Detect which cell encompasses the target text, then output its (X, Y) center coordinate. 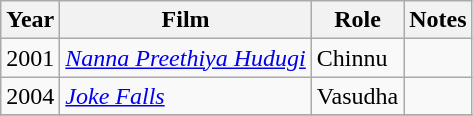
Joke Falls (186, 96)
Chinnu (357, 58)
2004 (30, 96)
2001 (30, 58)
Nanna Preethiya Hudugi (186, 58)
Vasudha (357, 96)
Role (357, 20)
Notes (438, 20)
Year (30, 20)
Film (186, 20)
